Detect which cell encompasses the target text, then output its [x, y] center coordinate. 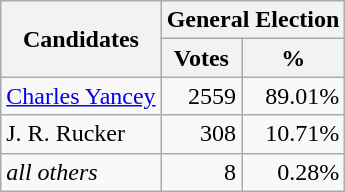
0.28% [294, 172]
2559 [201, 96]
8 [201, 172]
Votes [201, 58]
% [294, 58]
308 [201, 134]
10.71% [294, 134]
Candidates [81, 39]
89.01% [294, 96]
Charles Yancey [81, 96]
all others [81, 172]
General Election [253, 20]
J. R. Rucker [81, 134]
